Search for the cell housing the specified text and yield its (x, y) center coordinate. 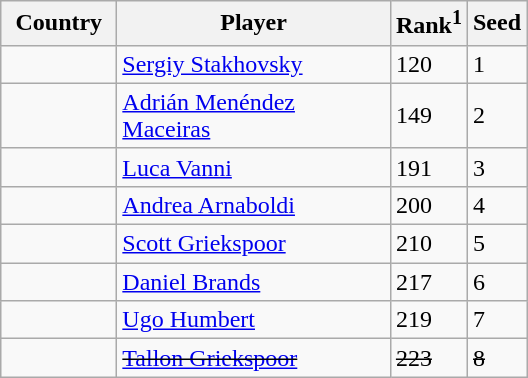
2 (496, 116)
1 (496, 64)
191 (428, 167)
210 (428, 244)
Scott Griekspoor (254, 244)
Ugo Humbert (254, 320)
Seed (496, 24)
Adrián Menéndez Maceiras (254, 116)
Tallon Griekspoor (254, 358)
8 (496, 358)
219 (428, 320)
217 (428, 282)
Country (59, 24)
149 (428, 116)
Sergiy Stakhovsky (254, 64)
5 (496, 244)
Luca Vanni (254, 167)
7 (496, 320)
Rank1 (428, 24)
4 (496, 205)
223 (428, 358)
200 (428, 205)
Andrea Arnaboldi (254, 205)
120 (428, 64)
6 (496, 282)
3 (496, 167)
Player (254, 24)
Daniel Brands (254, 282)
